Scan for the cell matching the given text and deliver its (X, Y) coordinate at center. 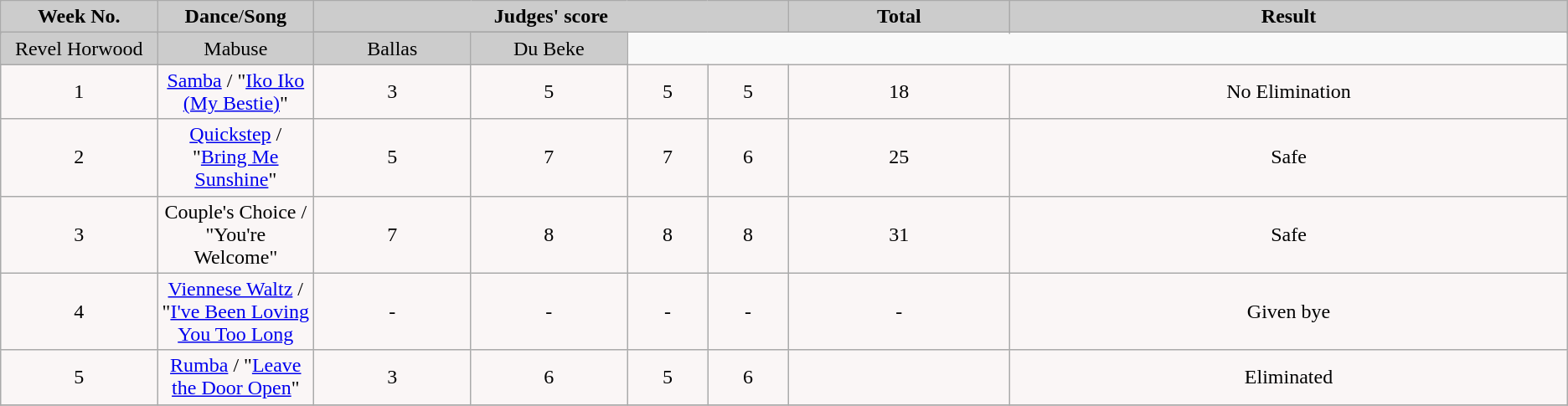
Eliminated (1289, 377)
Total (900, 17)
Dance/Song (236, 17)
Revel Horwood (79, 49)
Samba / "Iko Iko (My Bestie)" (236, 92)
Mabuse (236, 49)
No Elimination (1289, 92)
1 (79, 92)
Given bye (1289, 311)
Quickstep / "Bring Me Sunshine" (236, 157)
Viennese Waltz / "I've Been Loving You Too Long (236, 311)
Result (1289, 17)
Du Beke (549, 49)
Ballas (392, 49)
2 (79, 157)
31 (900, 234)
Judges' score (551, 17)
Rumba / "Leave the Door Open" (236, 377)
4 (79, 311)
Couple's Choice / "You're Welcome" (236, 234)
Week No. (79, 17)
18 (900, 92)
25 (900, 157)
